Determine the [X, Y] coordinate at the center of the cell enclosing the given text.  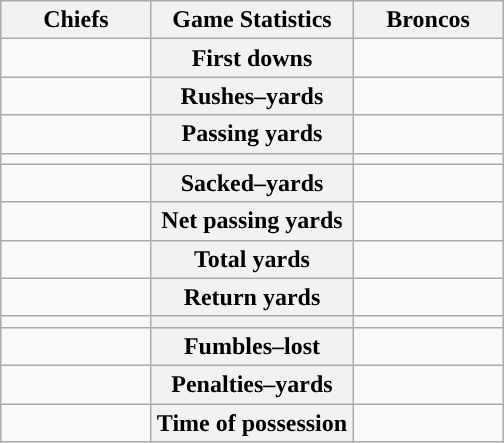
Game Statistics [252, 20]
Broncos [428, 20]
Chiefs [76, 20]
Time of possession [252, 423]
Net passing yards [252, 221]
Total yards [252, 259]
Fumbles–lost [252, 346]
Sacked–yards [252, 183]
Passing yards [252, 134]
Penalties–yards [252, 384]
First downs [252, 58]
Rushes–yards [252, 96]
Return yards [252, 297]
